Output the [X, Y] coordinate of the center of the cell containing the given text.  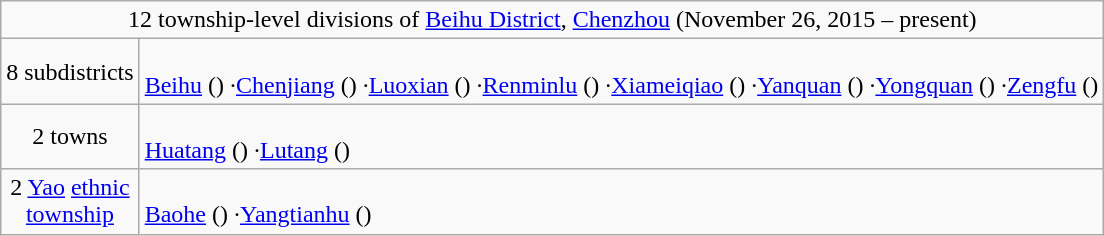
Baohe () ·Yangtianhu () [622, 202]
Huatang () ·Lutang () [622, 136]
2 Yao ethnictownship [70, 202]
2 towns [70, 136]
Beihu () ·Chenjiang () ·Luoxian () ·Renminlu () ·Xiameiqiao () ·Yanquan () ·Yongquan () ·Zengfu () [622, 72]
12 township-level divisions of Beihu District, Chenzhou (November 26, 2015 – present) [552, 20]
8 subdistricts [70, 72]
